Pinpoint the cell where the given text exists, returning its (x, y) midpoint coordinate. 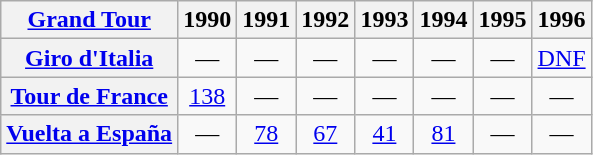
1993 (384, 20)
1996 (562, 20)
1992 (326, 20)
Tour de France (90, 96)
DNF (562, 58)
Giro d'Italia (90, 58)
1995 (502, 20)
78 (266, 134)
67 (326, 134)
138 (208, 96)
Vuelta a España (90, 134)
81 (444, 134)
41 (384, 134)
1991 (266, 20)
1994 (444, 20)
Grand Tour (90, 20)
1990 (208, 20)
